Provide the [x, y] coordinate of the cell's center where the given text is located.  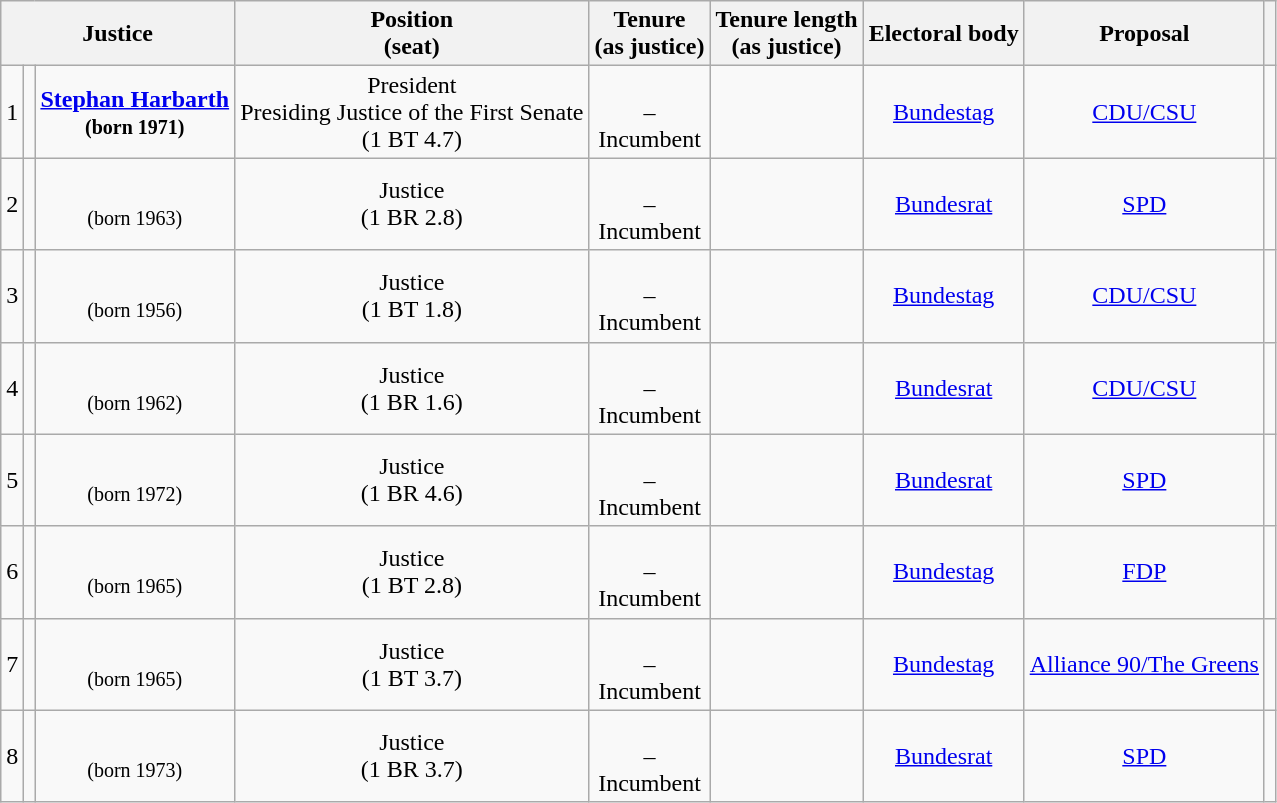
PresidentPresiding Justice of the First Senate(1 BT 4.7) [412, 112]
1 [12, 112]
(born 1956) [135, 296]
(born 1973) [135, 756]
Tenure length(as justice) [786, 34]
Tenure(as justice) [650, 34]
(born 1972) [135, 480]
Justice(1 BT 3.7) [412, 664]
Justice(1 BR 4.6) [412, 480]
Justice(1 BR 1.6) [412, 388]
Position(seat) [412, 34]
Electoral body [944, 34]
(born 1962) [135, 388]
Alliance 90/The Greens [1144, 664]
(born 1963) [135, 204]
FDP [1144, 572]
Justice(1 BT 1.8) [412, 296]
Stephan Harbarth(born 1971) [135, 112]
Justice(1 BR 2.8) [412, 204]
8 [12, 756]
Justice(1 BT 2.8) [412, 572]
5 [12, 480]
Justice [118, 34]
7 [12, 664]
3 [12, 296]
2 [12, 204]
6 [12, 572]
Proposal [1144, 34]
4 [12, 388]
Justice(1 BR 3.7) [412, 756]
